Scan for the cell matching the given text and deliver its [X, Y] coordinate at center. 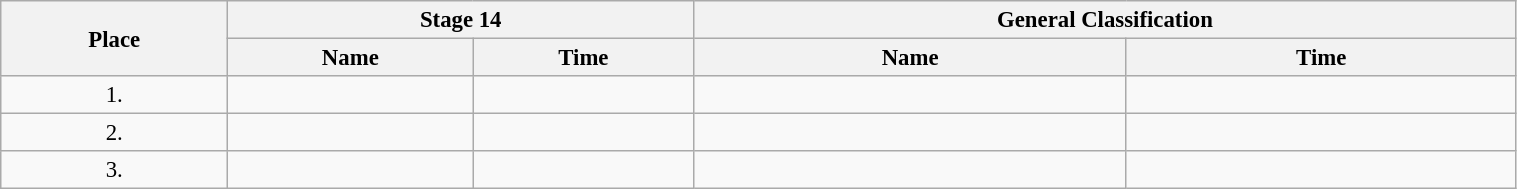
General Classification [1105, 20]
Stage 14 [461, 20]
Place [114, 38]
1. [114, 95]
3. [114, 170]
2. [114, 133]
